Return [x, y] of the center of cell containing provided text 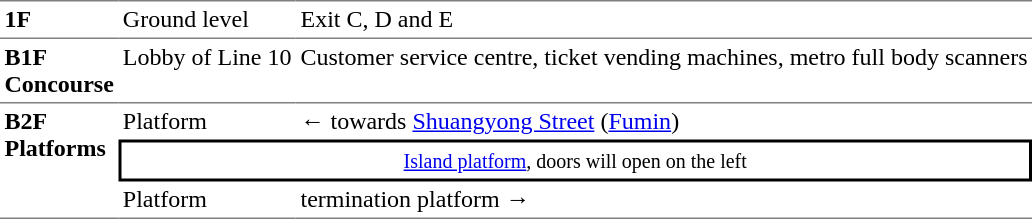
← towards Shuangyong Street (Fumin) [664, 122]
Ground level [207, 20]
1F [59, 20]
Lobby of Line 10 [207, 71]
Platform [207, 122]
Island platform, doors will open on the left [575, 161]
B1FConcourse [59, 71]
Customer service centre, ticket vending machines, metro full body scanners [664, 71]
Exit C, D and E [664, 20]
